From the cell containing the given text, extract its center point as [x, y] coordinate. 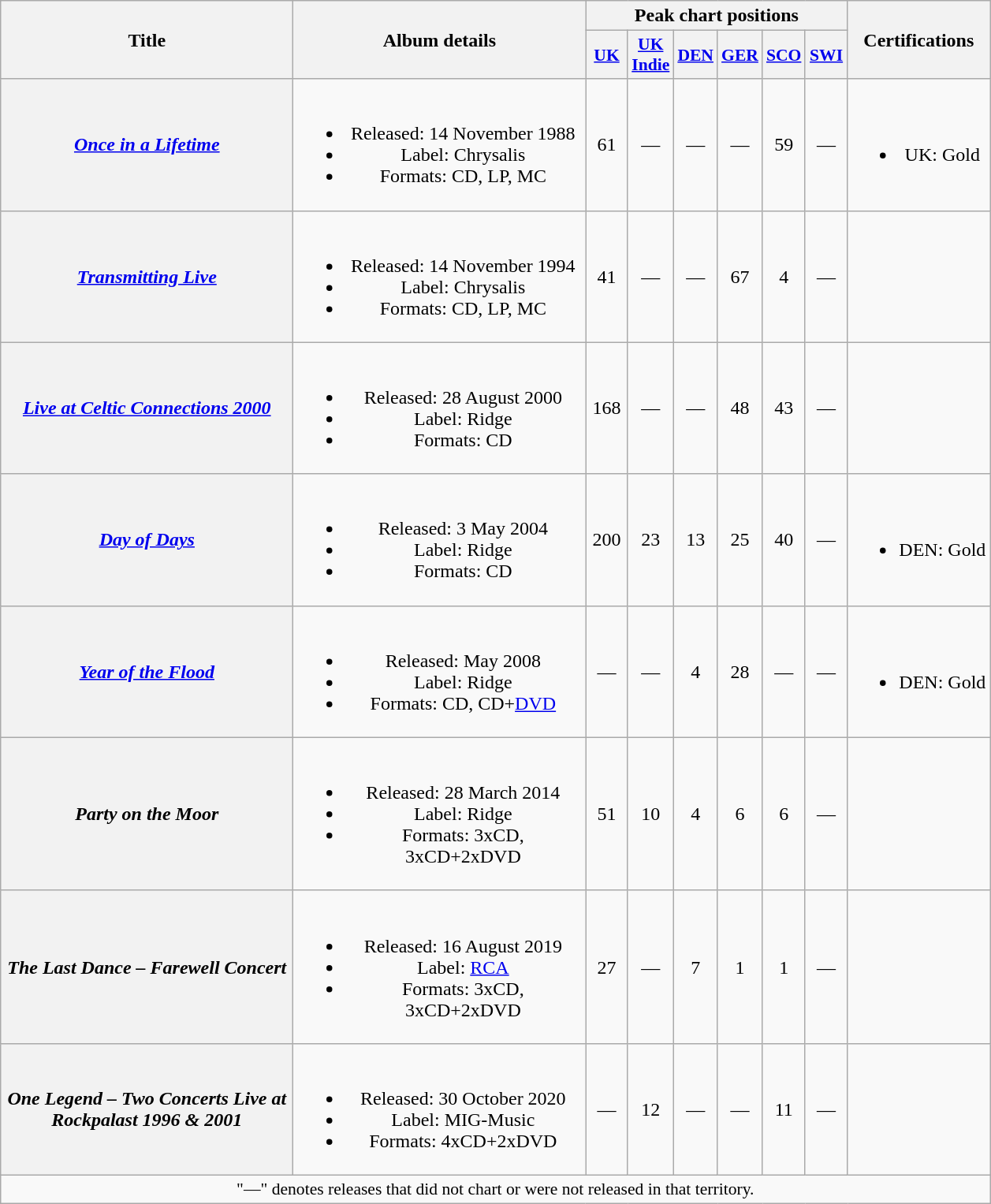
Released: 3 May 2004Label: RidgeFormats: CD [440, 539]
Album details [440, 39]
168 [607, 408]
61 [607, 145]
48 [740, 408]
Day of Days [147, 539]
27 [607, 967]
UK Indie [650, 55]
SWI [826, 55]
One Legend – Two Concerts Live at Rockpalast 1996 & 2001 [147, 1109]
12 [650, 1109]
"—" denotes releases that did not chart or were not released in that territory. [495, 1189]
51 [607, 814]
Released: 28 March 2014Label: RidgeFormats: 3xCD, 3xCD+2xDVD [440, 814]
59 [784, 145]
SCO [784, 55]
43 [784, 408]
Year of the Flood [147, 672]
Once in a Lifetime [147, 145]
Released: 14 November 1988Label: ChrysalisFormats: CD, LP, MC [440, 145]
28 [740, 672]
GER [740, 55]
Transmitting Live [147, 276]
41 [607, 276]
Live at Celtic Connections 2000 [147, 408]
200 [607, 539]
67 [740, 276]
Party on the Moor [147, 814]
23 [650, 539]
Peak chart positions [717, 16]
10 [650, 814]
DEN [695, 55]
Certifications [919, 39]
UK: Gold [919, 145]
Released: 14 November 1994Label: ChrysalisFormats: CD, LP, MC [440, 276]
Title [147, 39]
11 [784, 1109]
Released: 28 August 2000Label: RidgeFormats: CD [440, 408]
Released: May 2008Label: RidgeFormats: CD, CD+DVD [440, 672]
Released: 30 October 2020Label: MIG-MusicFormats: 4xCD+2xDVD [440, 1109]
Released: 16 August 2019Label: RCAFormats: 3xCD, 3xCD+2xDVD [440, 967]
13 [695, 539]
UK [607, 55]
The Last Dance – Farewell Concert [147, 967]
25 [740, 539]
7 [695, 967]
40 [784, 539]
